Search for the cell housing the specified text and yield its [x, y] center coordinate. 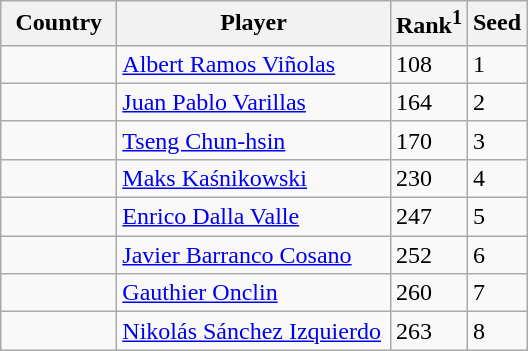
Tseng Chun-hsin [254, 140]
Player [254, 24]
164 [428, 102]
Juan Pablo Varillas [254, 102]
252 [428, 255]
1 [496, 64]
Albert Ramos Viñolas [254, 64]
Maks Kaśnikowski [254, 178]
Javier Barranco Cosano [254, 255]
7 [496, 293]
247 [428, 217]
3 [496, 140]
Country [59, 24]
260 [428, 293]
5 [496, 217]
Seed [496, 24]
Enrico Dalla Valle [254, 217]
Rank1 [428, 24]
108 [428, 64]
8 [496, 331]
230 [428, 178]
Gauthier Onclin [254, 293]
2 [496, 102]
4 [496, 178]
263 [428, 331]
Nikolás Sánchez Izquierdo [254, 331]
6 [496, 255]
170 [428, 140]
